Detect which cell encompasses the target text, then output its (x, y) center coordinate. 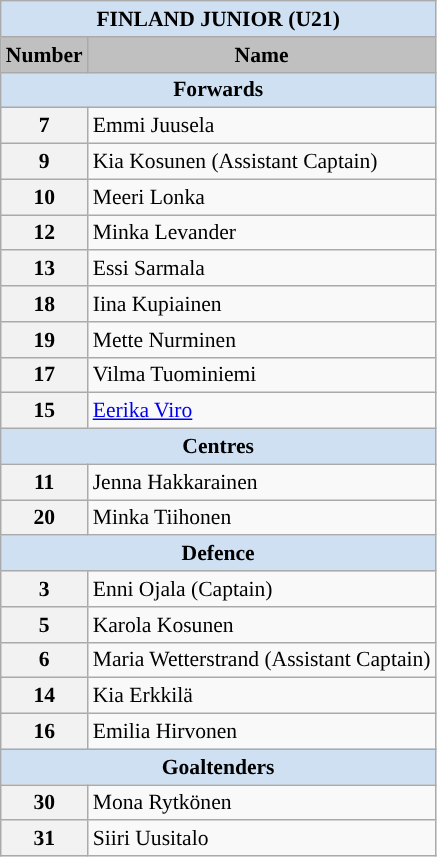
7 (44, 126)
11 (44, 482)
18 (44, 304)
Siiri Uusitalo (262, 839)
Essi Sarmala (262, 269)
Mette Nurminen (262, 340)
15 (44, 411)
Number (44, 55)
Name (262, 55)
12 (44, 233)
31 (44, 839)
Eerika Viro (262, 411)
16 (44, 732)
19 (44, 340)
Jenna Hakkarainen (262, 482)
Enni Ojala (Captain) (262, 589)
10 (44, 197)
6 (44, 660)
Mona Rytkönen (262, 803)
17 (44, 375)
Vilma Tuominiemi (262, 375)
Iina Kupiainen (262, 304)
Karola Kosunen (262, 625)
9 (44, 162)
Emilia Hirvonen (262, 732)
30 (44, 803)
Forwards (218, 90)
20 (44, 518)
FINLAND JUNIOR (U21) (218, 19)
Minka Tiihonen (262, 518)
Maria Wetterstrand (Assistant Captain) (262, 660)
Defence (218, 554)
Kia Kosunen (Assistant Captain) (262, 162)
Emmi Juusela (262, 126)
5 (44, 625)
Goaltenders (218, 767)
Meeri Lonka (262, 197)
3 (44, 589)
Minka Levander (262, 233)
14 (44, 696)
Kia Erkkilä (262, 696)
13 (44, 269)
Centres (218, 447)
